Scan for the cell matching the given text and deliver its (x, y) coordinate at center. 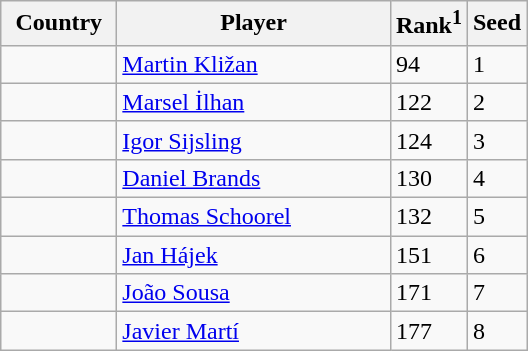
6 (496, 255)
124 (428, 140)
2 (496, 102)
Player (254, 24)
Daniel Brands (254, 178)
Country (59, 24)
Seed (496, 24)
132 (428, 217)
Thomas Schoorel (254, 217)
4 (496, 178)
151 (428, 255)
177 (428, 331)
Igor Sijsling (254, 140)
Rank1 (428, 24)
171 (428, 293)
Jan Hájek (254, 255)
3 (496, 140)
5 (496, 217)
130 (428, 178)
8 (496, 331)
Javier Martí (254, 331)
Marsel İlhan (254, 102)
Martin Kližan (254, 64)
122 (428, 102)
94 (428, 64)
7 (496, 293)
João Sousa (254, 293)
1 (496, 64)
